Locate the cell with the specified text and output its [X, Y] center coordinate. 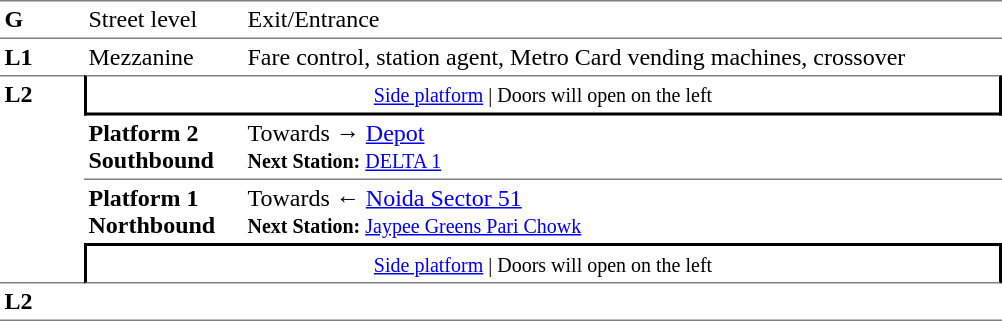
L1 [42, 57]
Platform 2Southbound [164, 148]
Mezzanine [164, 57]
Street level [164, 20]
Fare control, station agent, Metro Card vending machines, crossover [622, 57]
Platform 1Northbound [164, 212]
Exit/Entrance [622, 20]
Towards ← Noida Sector 51Next Station: Jaypee Greens Pari Chowk [622, 212]
G [42, 20]
Towards → DepotNext Station: DELTA 1 [622, 148]
L2 [42, 179]
